Scan for the cell matching the given text and deliver its [X, Y] coordinate at center. 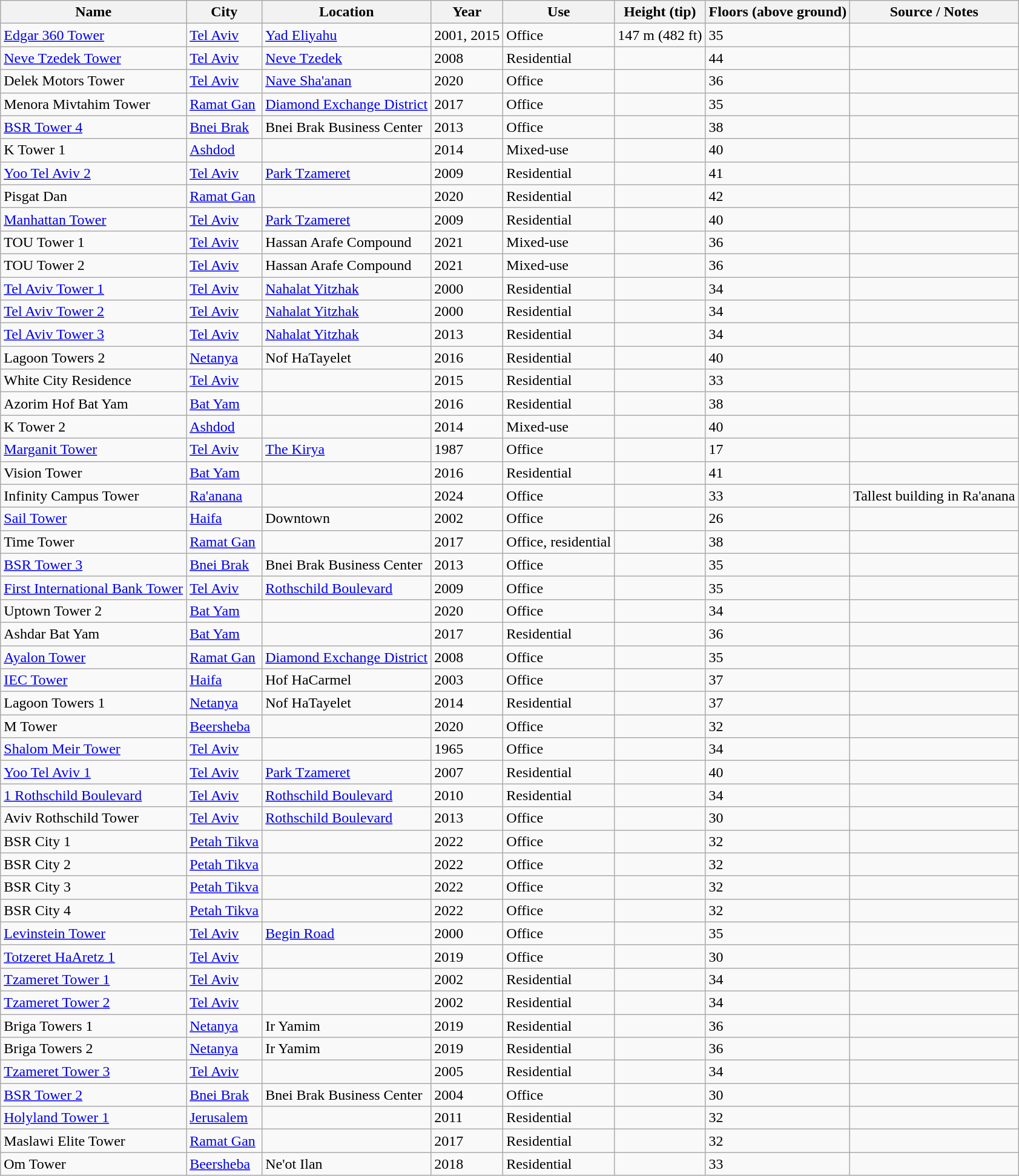
K Tower 2 [93, 427]
1965 [467, 749]
Ashdar Bat Yam [93, 634]
Edgar 360 Tower [93, 35]
Source / Notes [934, 12]
2015 [467, 381]
2005 [467, 1072]
First International Bank Tower [93, 588]
Maslawi Elite Tower [93, 1141]
Pisgat Dan [93, 196]
1987 [467, 450]
Use [559, 12]
2018 [467, 1164]
Office, residential [559, 542]
Time Tower [93, 542]
Yoo Tel Aviv 1 [93, 772]
The Kirya [346, 450]
Shalom Meir Tower [93, 749]
Yad Eliyahu [346, 35]
Briga Towers 2 [93, 1049]
BSR Tower 3 [93, 565]
Name [93, 12]
2011 [467, 1118]
42 [777, 196]
44 [777, 58]
Briga Towers 1 [93, 1026]
K Tower 1 [93, 150]
BSR Tower 4 [93, 127]
Neve Tzedek Tower [93, 58]
Lagoon Towers 2 [93, 358]
Delek Motors Tower [93, 81]
Height (tip) [660, 12]
Ra'anana [224, 496]
M Tower [93, 726]
Vision Tower [93, 473]
Floors (above ground) [777, 12]
Om Tower [93, 1164]
Holyland Tower 1 [93, 1118]
Levinstein Tower [93, 933]
Lagoon Towers 1 [93, 703]
17 [777, 450]
Ne'ot Ilan [346, 1164]
2003 [467, 680]
2024 [467, 496]
Menora Mivtahim Tower [93, 104]
2001, 2015 [467, 35]
Hof HaCarmel [346, 680]
BSR City 1 [93, 841]
Tzameret Tower 3 [93, 1072]
Year [467, 12]
BSR City 3 [93, 887]
TOU Tower 1 [93, 242]
Neve Tzedek [346, 58]
2007 [467, 772]
147 m (482 ft) [660, 35]
Tzameret Tower 1 [93, 979]
Tallest building in Ra'anana [934, 496]
BSR City 2 [93, 864]
2010 [467, 795]
Nave Sha'anan [346, 81]
BSR City 4 [93, 910]
Tel Aviv Tower 1 [93, 289]
Totzeret HaAretz 1 [93, 956]
BSR Tower 2 [93, 1095]
Infinity Campus Tower [93, 496]
1 Rothschild Boulevard [93, 795]
White City Residence [93, 381]
TOU Tower 2 [93, 265]
IEC Tower [93, 680]
Manhattan Tower [93, 219]
Downtown [346, 519]
2004 [467, 1095]
Tel Aviv Tower 3 [93, 335]
Ayalon Tower [93, 657]
Location [346, 12]
City [224, 12]
Jerusalem [224, 1118]
Azorim Hof Bat Yam [93, 404]
Yoo Tel Aviv 2 [93, 173]
Sail Tower [93, 519]
Tzameret Tower 2 [93, 1002]
Begin Road [346, 933]
Marganit Tower [93, 450]
26 [777, 519]
Aviv Rothschild Tower [93, 818]
Tel Aviv Tower 2 [93, 312]
Uptown Tower 2 [93, 611]
